Search for the cell housing the specified text and yield its (x, y) center coordinate. 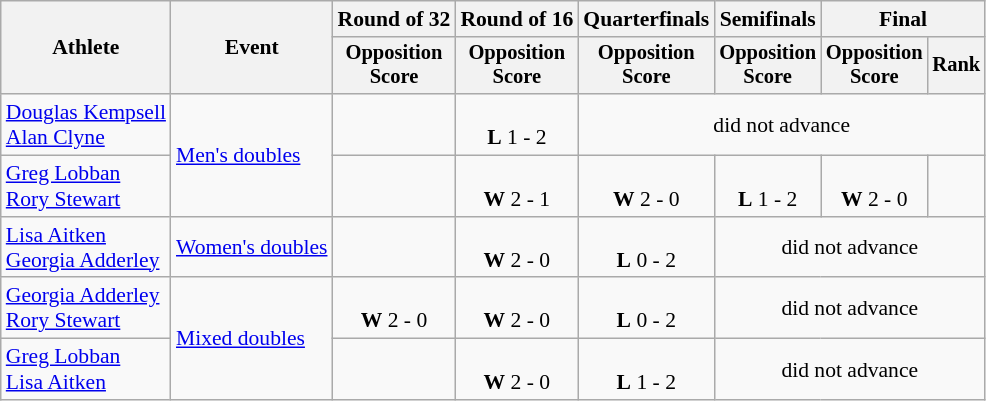
Georgia Adderley Rory Stewart (86, 308)
Women's doubles (252, 248)
Final (903, 19)
Event (252, 48)
Rank (957, 66)
Semifinals (768, 19)
Round of 16 (516, 19)
Quarterfinals (646, 19)
Round of 32 (394, 19)
Greg Lobban Rory Stewart (86, 186)
Mixed doubles (252, 339)
Douglas Kempsell Alan Clyne (86, 124)
Men's doubles (252, 155)
Athlete (86, 48)
W 2 - 1 (516, 186)
Lisa Aitken Georgia Adderley (86, 248)
Greg Lobban Lisa Aitken (86, 370)
